Provide the [X, Y] coordinate of the cell's center where the given text is located.  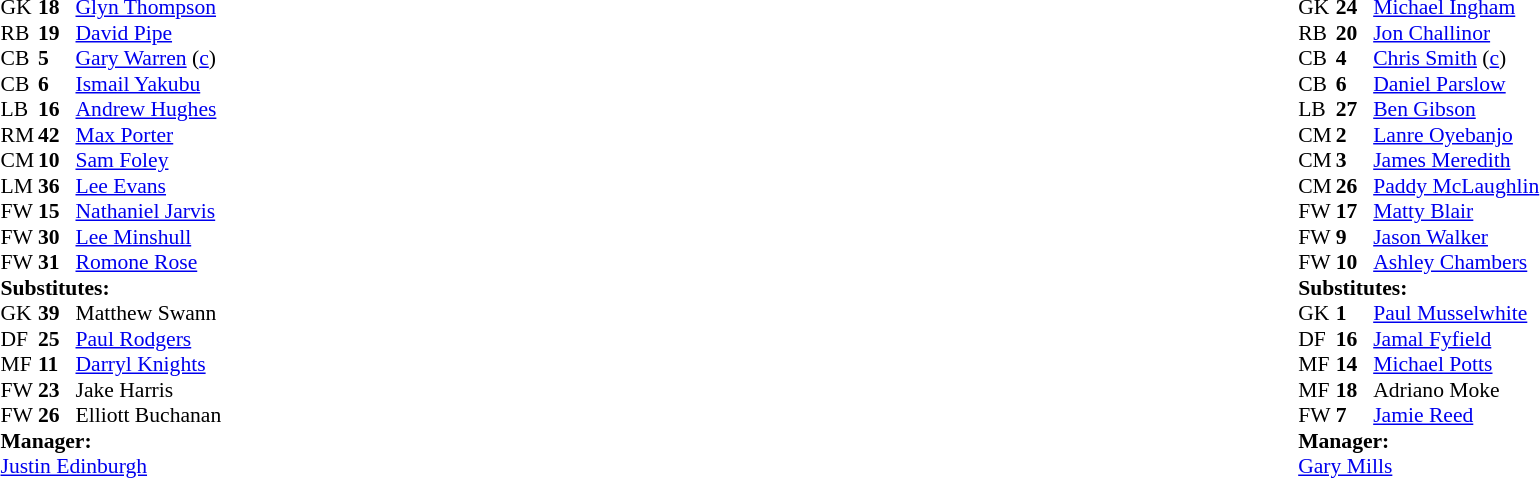
Jon Challinor [1456, 33]
Max Porter [149, 135]
Darryl Knights [149, 365]
30 [57, 237]
Sam Foley [149, 161]
25 [57, 339]
LM [19, 186]
20 [1355, 33]
Romone Rose [149, 263]
1 [1355, 313]
23 [57, 390]
Adriano Moke [1456, 390]
9 [1355, 237]
Lee Evans [149, 186]
Ashley Chambers [1456, 263]
27 [1355, 109]
Matty Blair [1456, 211]
Lanre Oyebanjo [1456, 135]
James Meredith [1456, 161]
Paul Rodgers [149, 339]
Gary Warren (c) [149, 59]
11 [57, 365]
5 [57, 59]
Nathaniel Jarvis [149, 211]
15 [57, 211]
RM [19, 135]
39 [57, 313]
Paddy McLaughlin [1456, 186]
7 [1355, 415]
Elliott Buchanan [149, 415]
Chris Smith (c) [1456, 59]
Matthew Swann [149, 313]
14 [1355, 365]
36 [57, 186]
3 [1355, 161]
Ben Gibson [1456, 109]
Lee Minshull [149, 237]
31 [57, 263]
4 [1355, 59]
Paul Musselwhite [1456, 313]
Jamal Fyfield [1456, 339]
Andrew Hughes [149, 109]
Jason Walker [1456, 237]
Daniel Parslow [1456, 84]
42 [57, 135]
17 [1355, 211]
18 [1355, 390]
Jake Harris [149, 390]
2 [1355, 135]
David Pipe [149, 33]
19 [57, 33]
Ismail Yakubu [149, 84]
Jamie Reed [1456, 415]
Michael Potts [1456, 365]
